For the text-containing cell, return its midpoint in (x, y) coordinate format. 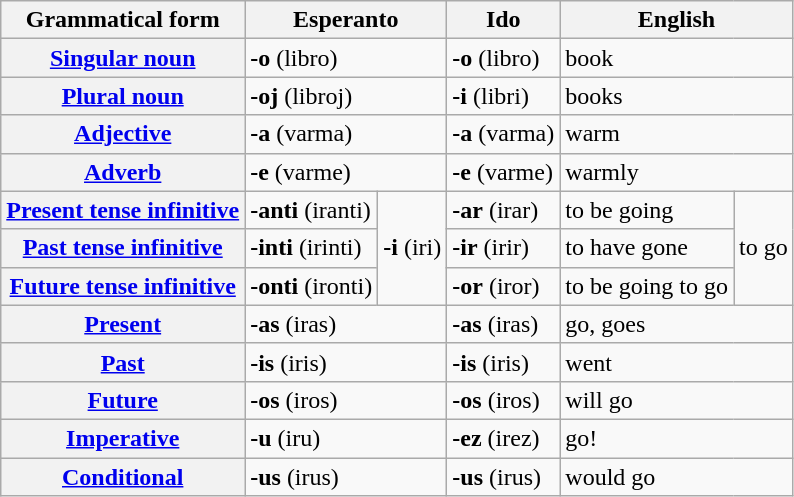
go, goes (676, 324)
went (676, 362)
Present tense infinitive (123, 210)
to be going to go (647, 286)
-anti (iranti) (312, 210)
book (676, 58)
-ir (irir) (504, 248)
to be going (647, 210)
to go (764, 248)
warm (676, 134)
-inti (irinti) (312, 248)
-i (iri) (412, 248)
Adjective (123, 134)
warmly (676, 172)
go! (676, 438)
Conditional (123, 477)
books (676, 96)
will go (676, 400)
Singular noun (123, 58)
would go (676, 477)
Imperative (123, 438)
Past tense infinitive (123, 248)
Past (123, 362)
-ar (irar) (504, 210)
to have gone (647, 248)
Future tense infinitive (123, 286)
Present (123, 324)
-i (libri) (504, 96)
Esperanto (346, 20)
-onti (ironti) (312, 286)
Plural noun (123, 96)
Grammatical form (123, 20)
-ez (irez) (504, 438)
English (676, 20)
Adverb (123, 172)
-oj (libroj) (346, 96)
Future (123, 400)
Ido (504, 20)
-or (iror) (504, 286)
-u (iru) (346, 438)
